Locate the cell with the specified text and output its (X, Y) center coordinate. 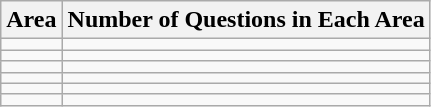
Area (32, 20)
Number of Questions in Each Area (246, 20)
